Return (X, Y) of the center of cell containing provided text 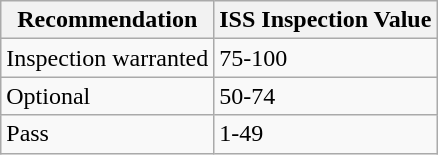
Inspection warranted (108, 58)
Recommendation (108, 20)
Pass (108, 134)
50-74 (326, 96)
Optional (108, 96)
75-100 (326, 58)
1-49 (326, 134)
ISS Inspection Value (326, 20)
